Return the (X, Y) coordinate for the center point of the cell that contains the specified text.  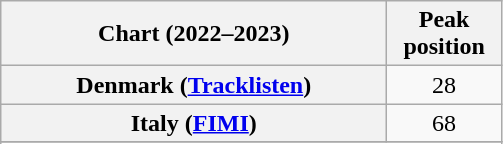
Italy (FIMI) (194, 123)
68 (444, 123)
Chart (2022–2023) (194, 34)
Denmark (Tracklisten) (194, 85)
28 (444, 85)
Peakposition (444, 34)
